For the text-containing cell, return its midpoint in (x, y) coordinate format. 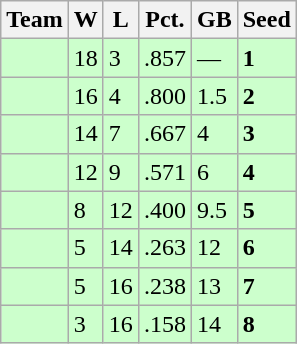
9.5 (214, 210)
13 (214, 286)
2 (266, 96)
W (86, 20)
.158 (164, 324)
1.5 (214, 96)
.857 (164, 58)
.800 (164, 96)
.263 (164, 248)
Team (35, 20)
GB (214, 20)
.667 (164, 134)
18 (86, 58)
.400 (164, 210)
1 (266, 58)
.571 (164, 172)
.238 (164, 286)
Pct. (164, 20)
9 (120, 172)
L (120, 20)
— (214, 58)
Seed (266, 20)
